For the text-containing cell, return its midpoint in [X, Y] coordinate format. 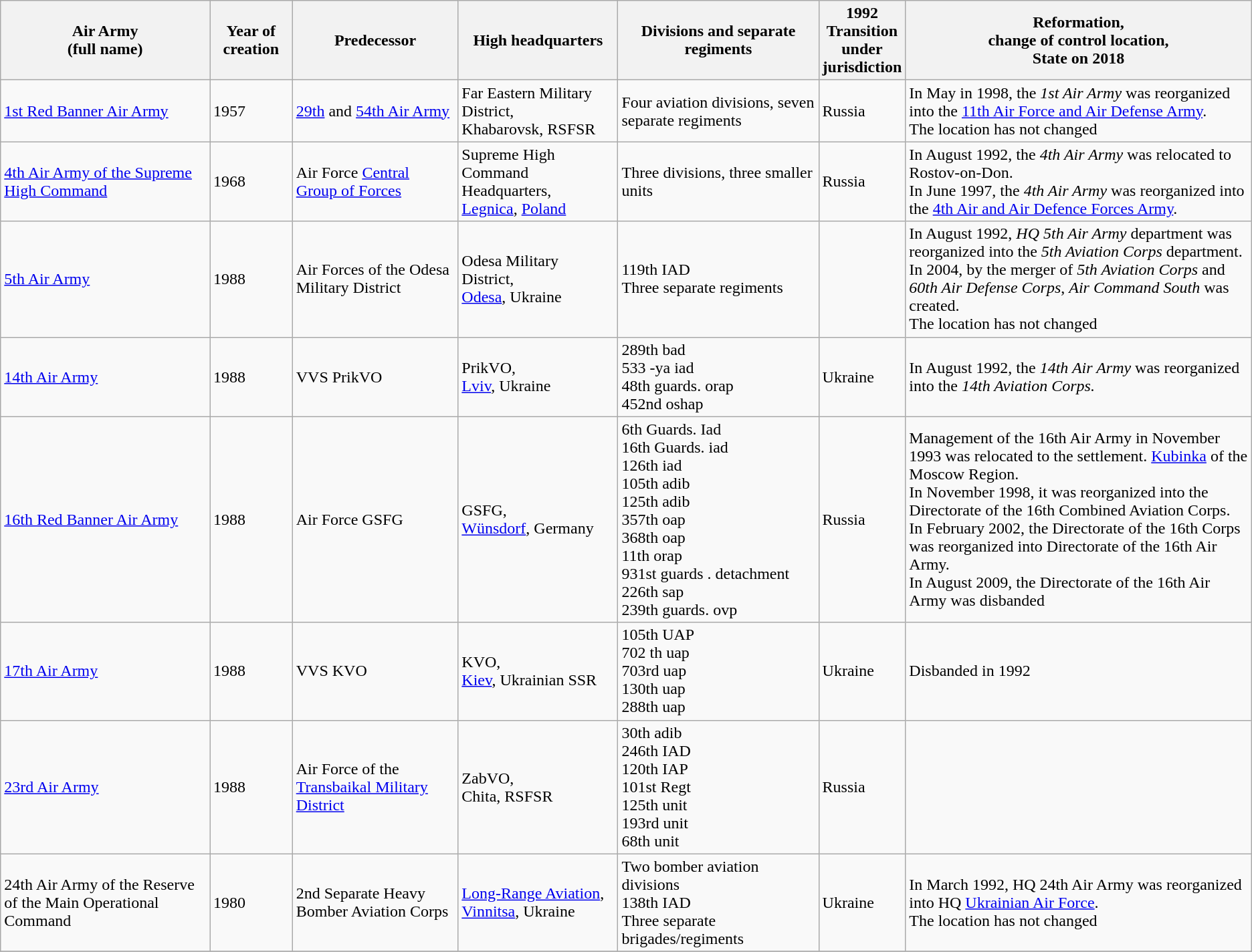
KVO,Kiev, Ukrainian SSR [538, 671]
PrikVO,Lviv, Ukraine [538, 377]
1968 [251, 182]
Three divisions, three smaller units [718, 182]
Year of creation [251, 40]
Four aviation divisions, seven separate regiments [718, 111]
Air Army(full name) [106, 40]
VVS PrikVO [375, 377]
ZabVO,Chita, RSFSR [538, 787]
Disbanded in 1992 [1078, 671]
1980 [251, 903]
Far Eastern Military District,Khabarovsk, RSFSR [538, 111]
GSFG,Wünsdorf, Germany [538, 519]
1st Red Banner Air Army [106, 111]
Long-Range Aviation,Vinnitsa, Ukraine [538, 903]
105th UAP702 th uap703rd uap130th uap288th uap [718, 671]
1957 [251, 111]
14th Air Army [106, 377]
Odesa Military District,Odesa, Ukraine [538, 279]
Reformation,change of control location,State on 2018 [1078, 40]
30th adib246th IAD120th IAP101st Regt125th unit193rd unit68th unit [718, 787]
Air Force of the Transbaikal Military District [375, 787]
16th Red Banner Air Army [106, 519]
In March 1992, HQ 24th Air Army was reorganized into HQ Ukrainian Air Force. The location has not changed [1078, 903]
Supreme High Command Headquarters,Legnica, Poland [538, 182]
High headquarters [538, 40]
Divisions and separate regiments [718, 40]
Air Force Central Group of Forces [375, 182]
In May in 1998, the 1st Air Army was reorganized into the 11th Air Force and Air Defense Army.The location has not changed [1078, 111]
29th and 54th Air Army [375, 111]
VVS KVO [375, 671]
23rd Air Army [106, 787]
In August 1992, the 14th Air Army was reorganized into the 14th Aviation Corps. [1078, 377]
6th Guards. Iad16th Guards. iad126th iad105th adib125th adib357th oap368th oap11th orap931st guards . detachment226th sap239th guards. ovp [718, 519]
2nd Separate Heavy Bomber Aviation Corps [375, 903]
289th bad533 -ya iad48th guards. orap452nd oshap [718, 377]
Air Force GSFG [375, 519]
1992Transitionunderjurisdiction [862, 40]
Air Forces of the Odesa Military District [375, 279]
5th Air Army [106, 279]
Two bomber aviation divisions138th IADThree separate brigades/regiments [718, 903]
24th Air Army of the Reserve of the Main Operational Command [106, 903]
4th Air Army of the Supreme High Command [106, 182]
17th Air Army [106, 671]
119th IADThree separate regiments [718, 279]
Predecessor [375, 40]
